Output the [x, y] coordinate of the center of the cell containing the given text.  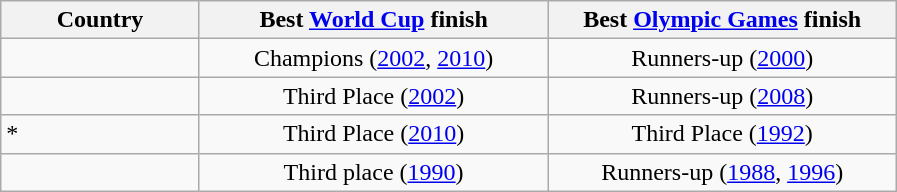
Runners-up (2008) [722, 96]
Country [100, 20]
Third Place (1992) [722, 134]
Third Place (2002) [374, 96]
Best World Cup finish [374, 20]
Best Olympic Games finish [722, 20]
Champions (2002, 2010) [374, 58]
Third place (1990) [374, 172]
Third Place (2010) [374, 134]
* [100, 134]
Runners-up (2000) [722, 58]
Runners-up (1988, 1996) [722, 172]
